Extract the (X, Y) coordinate from the center of the cell holding the provided text.  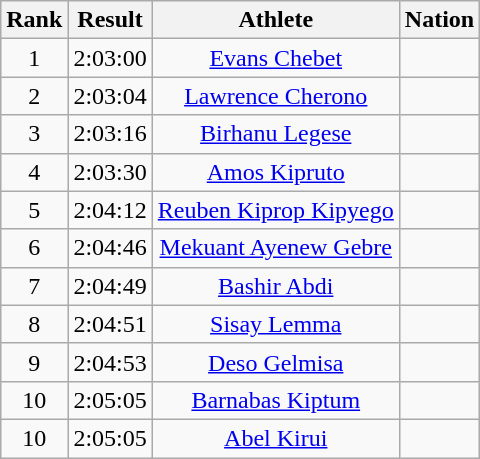
Bashir Abdi (276, 286)
2:03:16 (110, 134)
2:03:04 (110, 96)
2:03:00 (110, 58)
2:04:49 (110, 286)
Deso Gelmisa (276, 362)
Amos Kipruto (276, 172)
Birhanu Legese (276, 134)
2 (34, 96)
9 (34, 362)
Nation (439, 20)
1 (34, 58)
2:04:51 (110, 324)
6 (34, 248)
Lawrence Cherono (276, 96)
2:04:12 (110, 210)
2:04:53 (110, 362)
Reuben Kiprop Kipyego (276, 210)
Athlete (276, 20)
Rank (34, 20)
8 (34, 324)
Sisay Lemma (276, 324)
3 (34, 134)
Evans Chebet (276, 58)
2:04:46 (110, 248)
2:03:30 (110, 172)
5 (34, 210)
4 (34, 172)
7 (34, 286)
Result (110, 20)
Barnabas Kiptum (276, 400)
Abel Kirui (276, 438)
Mekuant Ayenew Gebre (276, 248)
